Return the (X, Y) coordinate for the center point of the cell that contains the specified text.  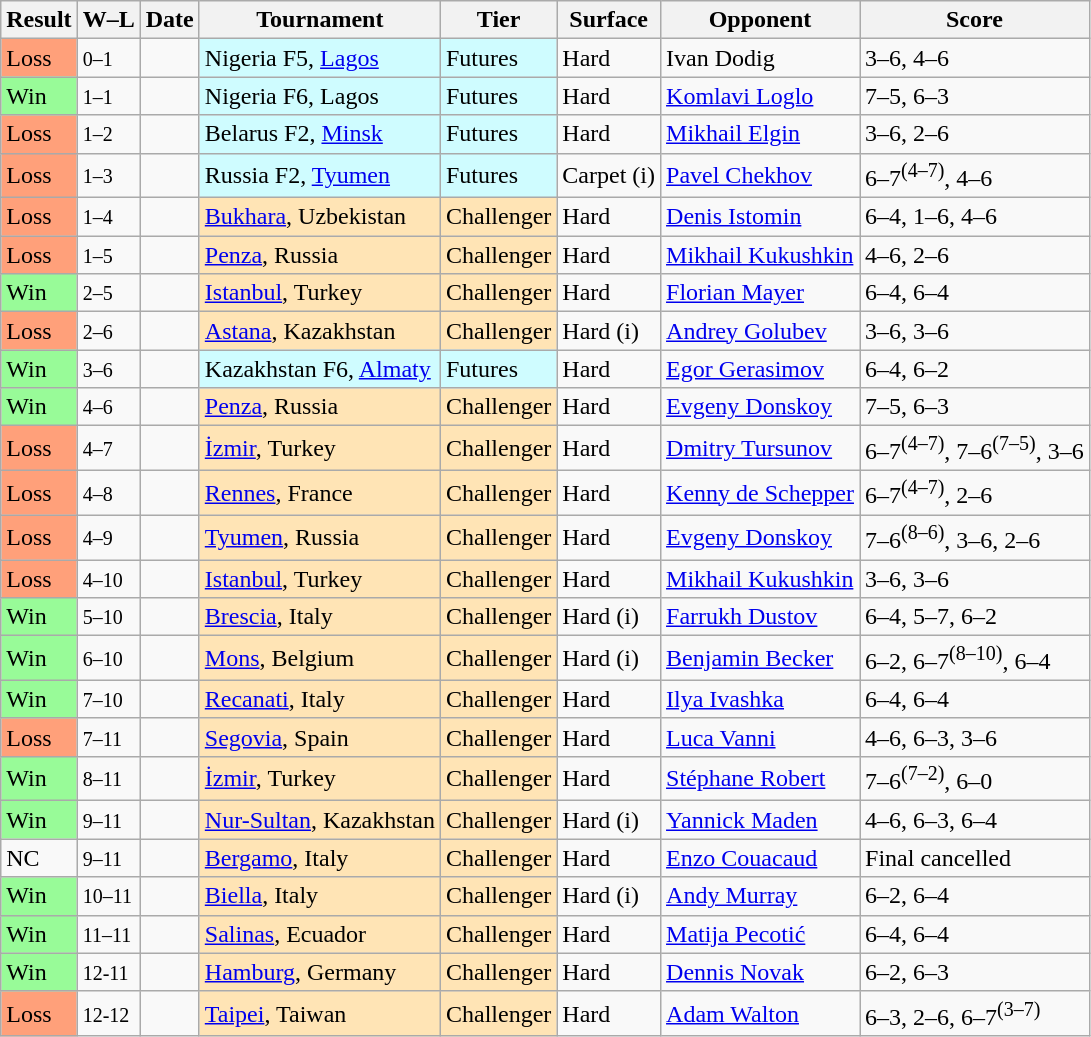
0–1 (108, 58)
Taipei, Taiwan (320, 1014)
Komlavi Loglo (760, 96)
4–6 (108, 407)
Hamburg, Germany (320, 972)
Brescia, Italy (320, 617)
Bukhara, Uzbekistan (320, 217)
Adam Walton (760, 1014)
1–2 (108, 134)
Mikhail Elgin (760, 134)
12-11 (108, 972)
W–L (108, 20)
6–7(4–7), 4–6 (975, 176)
6–4, 6–2 (975, 369)
Salinas, Ecuador (320, 934)
Mons, Belgium (320, 658)
Florian Mayer (760, 293)
6–4, 1–6, 4–6 (975, 217)
6–2, 6–4 (975, 896)
Date (170, 20)
5–10 (108, 617)
4–6, 6–3, 3–6 (975, 737)
Nigeria F6, Lagos (320, 96)
Recanati, Italy (320, 699)
3–6 (108, 369)
Result (39, 20)
6–10 (108, 658)
Ilya Ivashka (760, 699)
Andrey Golubev (760, 331)
6–7(4–7), 2–6 (975, 492)
Farrukh Dustov (760, 617)
6–4, 5–7, 6–2 (975, 617)
Opponent (760, 20)
1–4 (108, 217)
Segovia, Spain (320, 737)
4–8 (108, 492)
Denis Istomin (760, 217)
Carpet (i) (609, 176)
4–6, 6–3, 6–4 (975, 820)
8–11 (108, 778)
Final cancelled (975, 858)
Ivan Dodig (760, 58)
Tyumen, Russia (320, 538)
NC (39, 858)
10–11 (108, 896)
4–9 (108, 538)
Dmitry Tursunov (760, 448)
Enzo Couacaud (760, 858)
Surface (609, 20)
6–2, 6–3 (975, 972)
Nigeria F5, Lagos (320, 58)
Astana, Kazakhstan (320, 331)
4–7 (108, 448)
Egor Gerasimov (760, 369)
3–6, 2–6 (975, 134)
6–7(4–7), 7–6(7–5), 3–6 (975, 448)
1–3 (108, 176)
3–6, 4–6 (975, 58)
2–6 (108, 331)
Nur-Sultan, Kazakhstan (320, 820)
Benjamin Becker (760, 658)
1–5 (108, 255)
Belarus F2, Minsk (320, 134)
Yannick Maden (760, 820)
Kenny de Schepper (760, 492)
6–3, 2–6, 6–7(3–7) (975, 1014)
6–2, 6–7(8–10), 6–4 (975, 658)
Pavel Chekhov (760, 176)
Luca Vanni (760, 737)
Score (975, 20)
Dennis Novak (760, 972)
7–6(8–6), 3–6, 2–6 (975, 538)
1–1 (108, 96)
Andy Murray (760, 896)
Matija Pecotić (760, 934)
11–11 (108, 934)
Tournament (320, 20)
7–10 (108, 699)
Stéphane Robert (760, 778)
Kazakhstan F6, Almaty (320, 369)
Russia F2, Tyumen (320, 176)
Rennes, France (320, 492)
12-12 (108, 1014)
4–10 (108, 579)
7–6(7–2), 6–0 (975, 778)
7–11 (108, 737)
Biella, Italy (320, 896)
4–6, 2–6 (975, 255)
Bergamo, Italy (320, 858)
2–5 (108, 293)
Tier (498, 20)
